Output the [X, Y] coordinate of the center of the cell containing the given text.  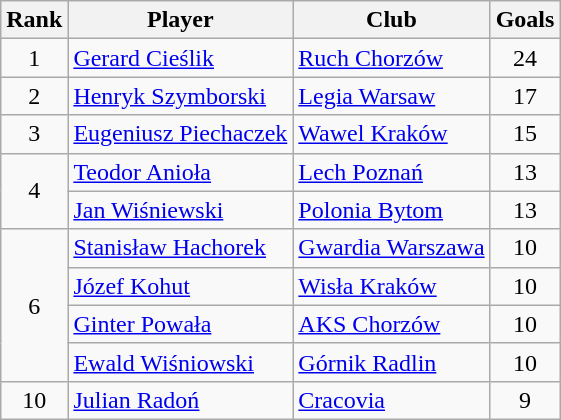
Teodor Anioła [180, 172]
Stanisław Hachorek [180, 248]
3 [34, 134]
Polonia Bytom [392, 210]
17 [525, 96]
Wawel Kraków [392, 134]
Gwardia Warszawa [392, 248]
Henryk Szymborski [180, 96]
Ewald Wiśniowski [180, 362]
24 [525, 58]
4 [34, 191]
Józef Kohut [180, 286]
Cracovia [392, 400]
Ginter Powała [180, 324]
Julian Radoń [180, 400]
Jan Wiśniewski [180, 210]
Legia Warsaw [392, 96]
15 [525, 134]
6 [34, 305]
AKS Chorzów [392, 324]
Górnik Radlin [392, 362]
1 [34, 58]
Eugeniusz Piechaczek [180, 134]
Goals [525, 20]
Player [180, 20]
Club [392, 20]
9 [525, 400]
2 [34, 96]
Rank [34, 20]
Ruch Chorzów [392, 58]
Lech Poznań [392, 172]
Wisła Kraków [392, 286]
Gerard Cieślik [180, 58]
